From the cell containing the given text, extract its center point as [x, y] coordinate. 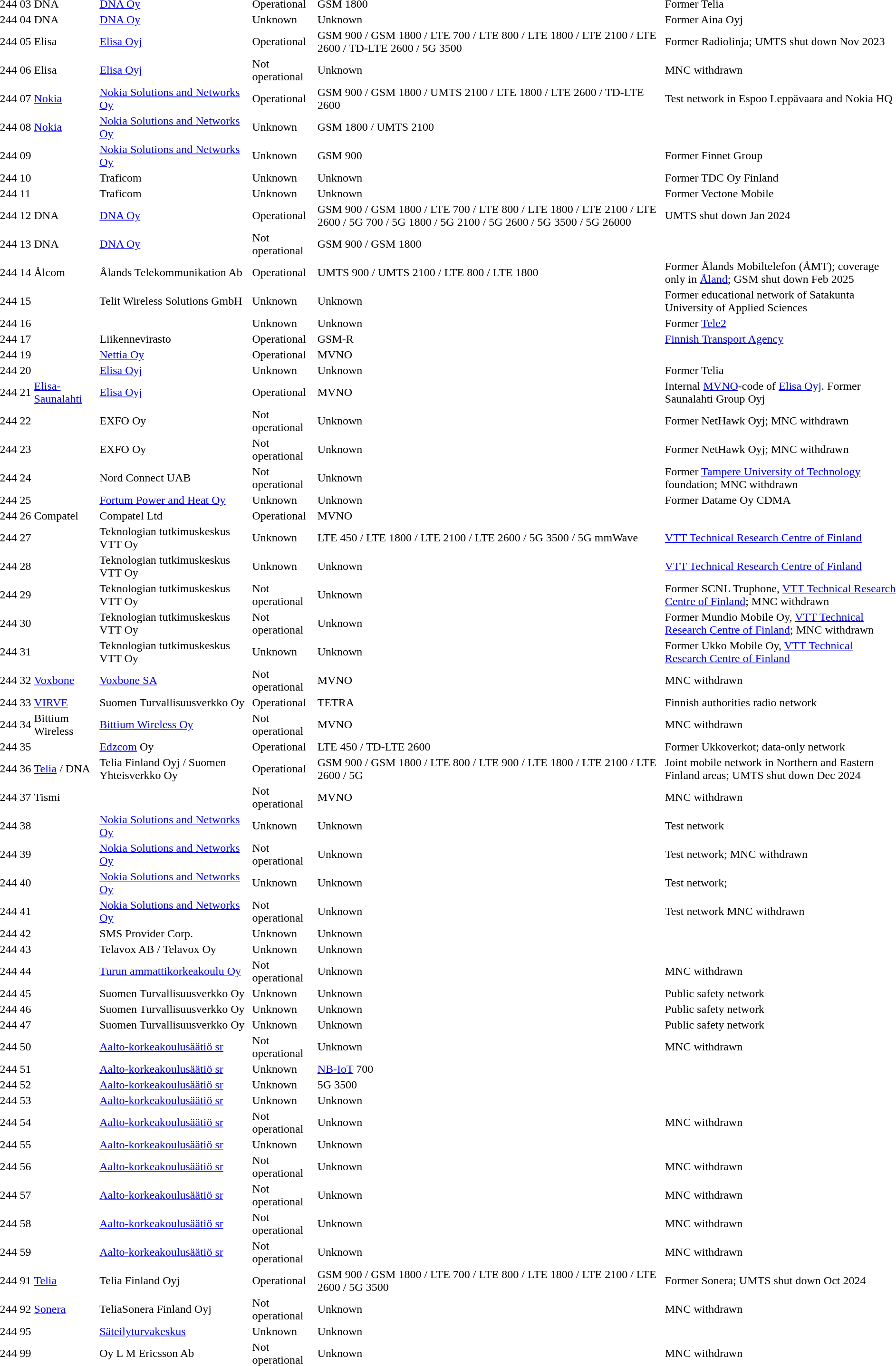
32 [26, 681]
41 [26, 912]
LTE 450 / TD-LTE 2600 [490, 747]
GSM 900 / GSM 1800 / LTE 800 / LTE 900 / LTE 1800 / LTE 2100 / LTE 2600 / 5G [490, 769]
50 [26, 1047]
91 [26, 1280]
VIRVE [66, 702]
Tismi [66, 798]
57 [26, 1195]
Telavox AB / Telavox Oy [174, 949]
22 [26, 421]
46 [26, 1009]
58 [26, 1223]
54 [26, 1123]
Telia / DNA [66, 769]
17 [26, 339]
27 [26, 538]
35 [26, 747]
11 [26, 193]
15 [26, 301]
Compatel [66, 516]
GSM 900 / GSM 1800 / UMTS 2100 / LTE 1800 / LTE 2600 / TD-LTE 2600 [490, 99]
42 [26, 933]
09 [26, 156]
Nord Connect UAB [174, 478]
Telia [66, 1280]
Nettia Oy [174, 355]
55 [26, 1145]
28 [26, 567]
NB-IoT 700 [490, 1069]
25 [26, 500]
05 [26, 42]
GSM 900 / GSM 1800 / LTE 700 / LTE 800 / LTE 1800 / LTE 2100 / LTE 2600 / TD-LTE 2600 / 5G 3500 [490, 42]
36 [26, 769]
Turun ammattikorkeakoulu Oy [174, 972]
Liikennevirasto [174, 339]
07 [26, 99]
92 [26, 1309]
56 [26, 1166]
Telit Wireless Solutions GmbH [174, 301]
Voxbone [66, 681]
19 [26, 355]
Compatel Ltd [174, 516]
44 [26, 972]
UMTS 900 / UMTS 2100 / LTE 800 / LTE 1800 [490, 273]
Elisa- Saunalahti [66, 393]
47 [26, 1025]
SMS Provider Corp. [174, 933]
Sonera [66, 1309]
16 [26, 323]
24 [26, 478]
08 [26, 127]
Fortum Power and Heat Oy [174, 500]
45 [26, 993]
Ålcom [66, 273]
Säteilyturvakeskus [174, 1331]
04 [26, 19]
10 [26, 178]
GSM 900 / GSM 1800 [490, 244]
GSM 900 / GSM 1800 / LTE 700 / LTE 800 / LTE 1800 / LTE 2100 / LTE 2600 / 5G 3500 [490, 1280]
33 [26, 702]
Telia Finland Oyj [174, 1280]
40 [26, 883]
Edzcom Oy [174, 747]
14 [26, 273]
TETRA [490, 702]
29 [26, 595]
Telia Finland Oyj / Suomen Yhteisverkko Oy [174, 769]
GSM-R [490, 339]
Voxbone SA [174, 681]
38 [26, 826]
26 [26, 516]
21 [26, 393]
GSM 900 [490, 156]
5G 3500 [490, 1085]
23 [26, 450]
39 [26, 855]
13 [26, 244]
37 [26, 798]
95 [26, 1331]
06 [26, 70]
12 [26, 216]
GSM 900 / GSM 1800 / LTE 700 / LTE 800 / LTE 1800 / LTE 2100 / LTE 2600 / 5G 700 / 5G 1800 / 5G 2100 / 5G 2600 / 5G 3500 / 5G 26000 [490, 216]
Bittium Wireless Oy [174, 724]
GSM 1800 / UMTS 2100 [490, 127]
51 [26, 1069]
53 [26, 1100]
20 [26, 370]
34 [26, 724]
Bittium Wireless [66, 724]
43 [26, 949]
59 [26, 1252]
TeliaSonera Finland Oyj [174, 1309]
31 [26, 652]
30 [26, 624]
LTE 450 / LTE 1800 / LTE 2100 / LTE 2600 / 5G 3500 / 5G mmWave [490, 538]
Ålands Telekommunikation Ab [174, 273]
52 [26, 1085]
